For the text-containing cell, return its midpoint in (X, Y) coordinate format. 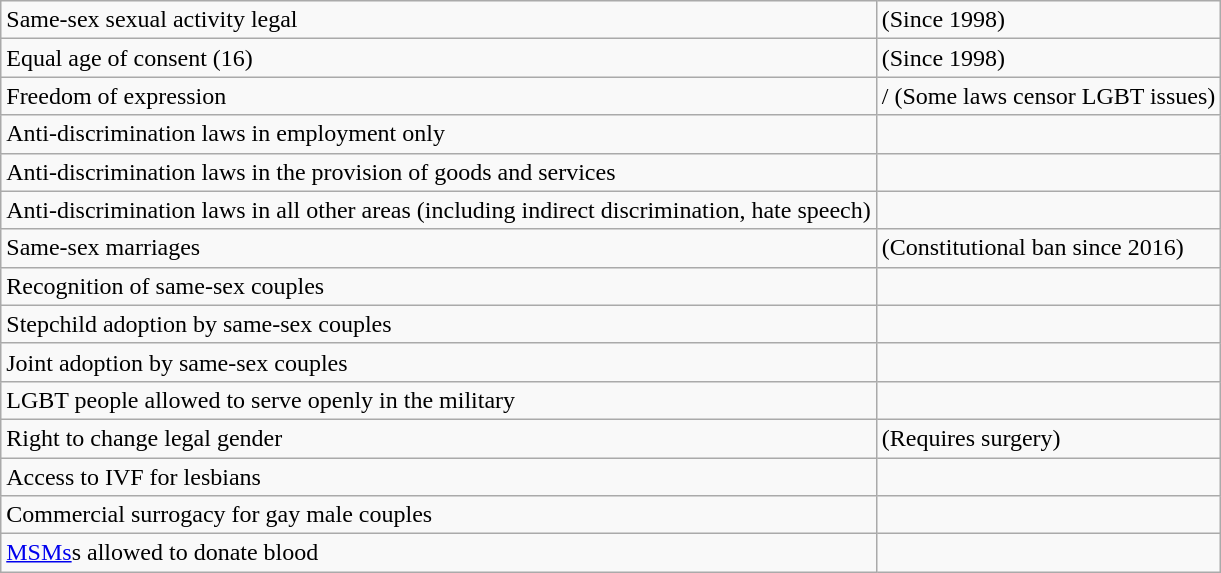
Anti-discrimination laws in all other areas (including indirect discrimination, hate speech) (438, 210)
Joint adoption by same-sex couples (438, 362)
Freedom of expression (438, 96)
Stepchild adoption by same-sex couples (438, 324)
Anti-discrimination laws in employment only (438, 134)
Anti-discrimination laws in the provision of goods and services (438, 172)
Equal age of consent (16) (438, 58)
(Requires surgery) (1048, 438)
(Constitutional ban since 2016) (1048, 248)
Commercial surrogacy for gay male couples (438, 515)
LGBT people allowed to serve openly in the military (438, 400)
Same-sex marriages (438, 248)
/ (Some laws censor LGBT issues) (1048, 96)
Right to change legal gender (438, 438)
MSMss allowed to donate blood (438, 553)
Access to IVF for lesbians (438, 477)
Recognition of same-sex couples (438, 286)
Same-sex sexual activity legal (438, 20)
